Provide the [x, y] coordinate of the cell's center where the given text is located.  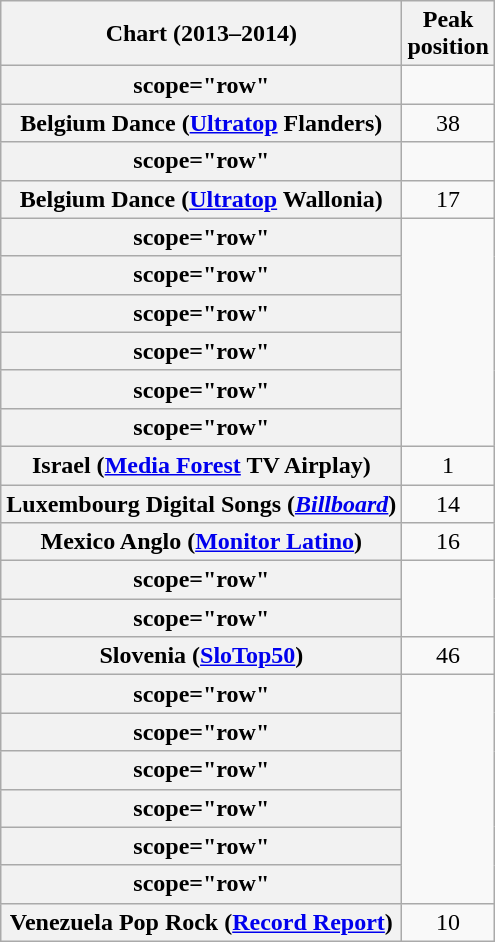
10 [448, 922]
38 [448, 123]
Slovenia (SloTop50) [202, 656]
Venezuela Pop Rock (Record Report) [202, 922]
17 [448, 199]
1 [448, 465]
14 [448, 503]
Chart (2013–2014) [202, 34]
46 [448, 656]
Mexico Anglo (Monitor Latino) [202, 542]
Israel (Media Forest TV Airplay) [202, 465]
16 [448, 542]
Belgium Dance (Ultratop Flanders) [202, 123]
Peakposition [448, 34]
Luxembourg Digital Songs (Billboard) [202, 503]
Belgium Dance (Ultratop Wallonia) [202, 199]
